Scan for the cell matching the given text and deliver its (x, y) coordinate at center. 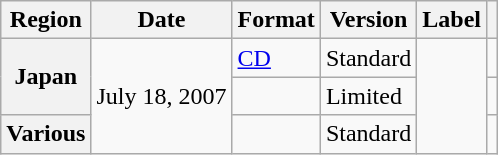
CD (276, 58)
Limited (368, 96)
Format (276, 20)
July 18, 2007 (162, 96)
Region (46, 20)
Date (162, 20)
Label (452, 20)
Various (46, 134)
Version (368, 20)
Japan (46, 77)
